Capture the cell that displays the provided text and extract its [x, y] central coordinate. 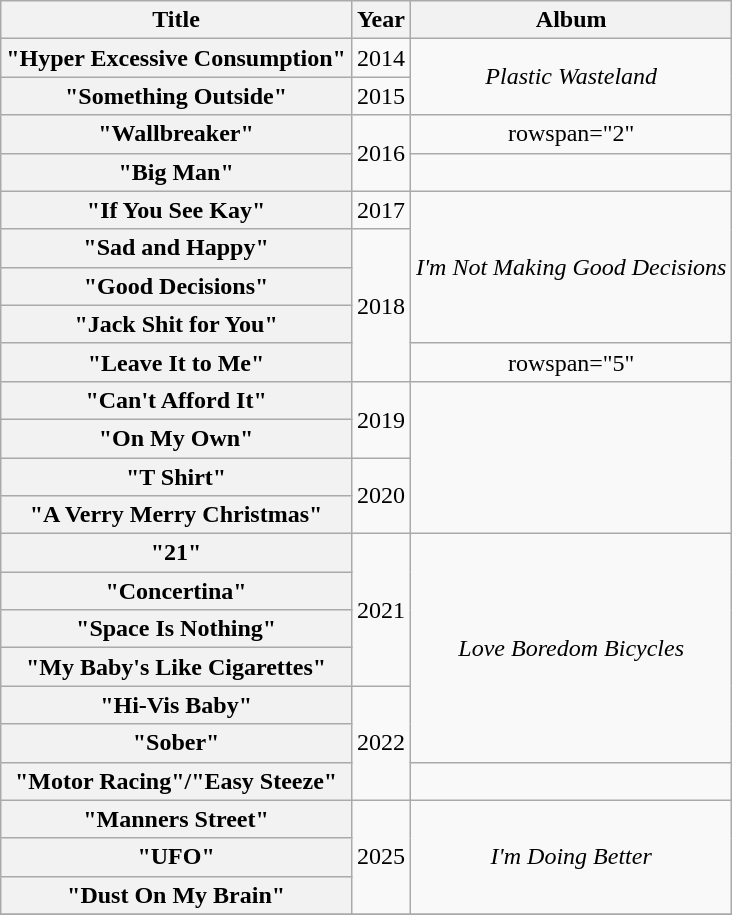
Plastic Wasteland [570, 77]
"On My Own" [176, 438]
2019 [380, 419]
"Space Is Nothing" [176, 629]
rowspan="5" [570, 362]
"Motor Racing"/"Easy Steeze" [176, 781]
Love Boredom Bicycles [570, 648]
"Wallbreaker" [176, 134]
rowspan="2" [570, 134]
2014 [380, 58]
2021 [380, 610]
"Big Man" [176, 172]
"Good Decisions" [176, 286]
"Sober" [176, 743]
"Jack Shit for You" [176, 324]
"21" [176, 553]
"Sad and Happy" [176, 248]
Title [176, 20]
"Hyper Excessive Consumption" [176, 58]
2016 [380, 153]
2018 [380, 305]
Year [380, 20]
2017 [380, 210]
"Dust On My Brain" [176, 895]
"A Verry Merry Christmas" [176, 515]
2020 [380, 496]
"If You See Kay" [176, 210]
2015 [380, 96]
2025 [380, 857]
I'm Not Making Good Decisions [570, 267]
"Something Outside" [176, 96]
"Hi-Vis Baby" [176, 705]
I'm Doing Better [570, 857]
2022 [380, 743]
"Manners Street" [176, 819]
Album [570, 20]
"T Shirt" [176, 477]
"My Baby's Like Cigarettes" [176, 667]
"Can't Afford It" [176, 400]
"Concertina" [176, 591]
"Leave It to Me" [176, 362]
"UFO" [176, 857]
